Locate the cell with the specified text and output its [x, y] center coordinate. 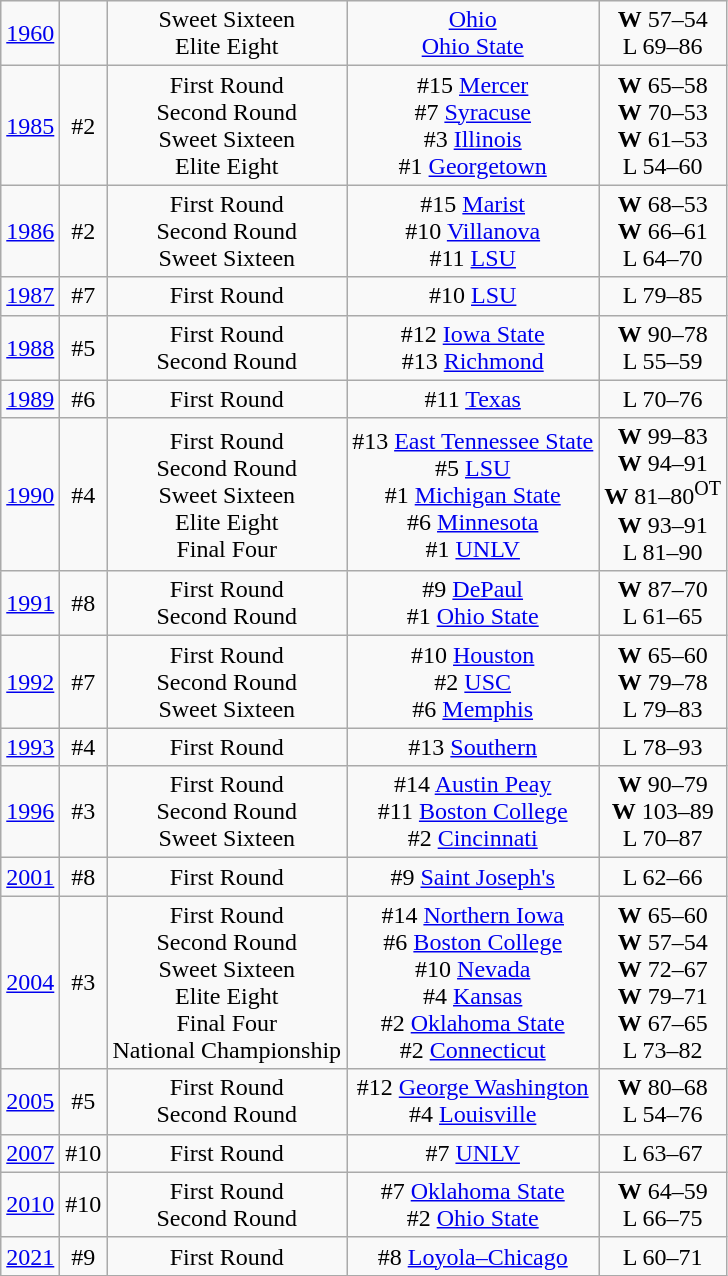
#15 Mercer#7 Syracuse#3 Illinois#1 Georgetown [473, 126]
First RoundSecond RoundSweet SixteenElite EightFinal Four [227, 494]
2001 [30, 877]
1992 [30, 682]
1960 [30, 34]
1991 [30, 604]
#9 Saint Joseph's [473, 877]
#12 George Washington#4 Louisville [473, 1102]
1987 [30, 296]
W 87–70L 61–65 [663, 604]
OhioOhio State [473, 34]
First RoundSecond RoundSweet SixteenElite EightFinal FourNational Championship [227, 982]
2007 [30, 1153]
1988 [30, 348]
#13 Southern [473, 747]
1985 [30, 126]
#6 [84, 399]
W 65–58W 70–53W 61–53L 54–60 [663, 126]
W 80–68L 54–76 [663, 1102]
L 60–71 [663, 1256]
#11 Texas [473, 399]
1990 [30, 494]
W 65–60W 57–54W 72–67W 79–71W 67–65L 73–82 [663, 982]
2004 [30, 982]
L 78–93 [663, 747]
W 99–83W 94–91W 81–80OTW 93–91L 81–90 [663, 494]
#13 East Tennessee State#5 LSU#1 Michigan State#6 Minnesota#1 UNLV [473, 494]
Sweet SixteenElite Eight [227, 34]
#9 [84, 1256]
#12 Iowa State#13 Richmond [473, 348]
#14 Northern Iowa#6 Boston College#10 Nevada#4 Kansas#2 Oklahoma State#2 Connecticut [473, 982]
1986 [30, 231]
1996 [30, 812]
#7 UNLV [473, 1153]
#14 Austin Peay#11 Boston College#2 Cincinnati [473, 812]
W 68–53W 66–61L 64–70 [663, 231]
#10 Houston#2 USC#6 Memphis [473, 682]
#9 DePaul#1 Ohio State [473, 604]
W 90–79W 103–89L 70–87 [663, 812]
2010 [30, 1204]
First RoundSecond RoundSweet SixteenElite Eight [227, 126]
L 63–67 [663, 1153]
#7 Oklahoma State#2 Ohio State [473, 1204]
L 79–85 [663, 296]
1993 [30, 747]
L 70–76 [663, 399]
#15 Marist#10 Villanova#11 LSU [473, 231]
#8 Loyola–Chicago [473, 1256]
W 90–78L 55–59 [663, 348]
W 57–54L 69–86 [663, 34]
W 65–60W 79–78L 79–83 [663, 682]
L 62–66 [663, 877]
2005 [30, 1102]
2021 [30, 1256]
#10 LSU [473, 296]
1989 [30, 399]
W 64–59L 66–75 [663, 1204]
